Output the [X, Y] coordinate of the center of the cell containing the given text.  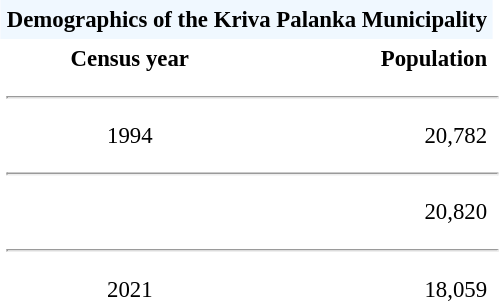
Census year [130, 58]
20,782 [376, 136]
Population [376, 58]
1994 [130, 136]
Demographics of the Kriva Palanka Municipality [247, 20]
20,820 [376, 212]
